Output the (x, y) coordinate of the center of the cell containing the given text.  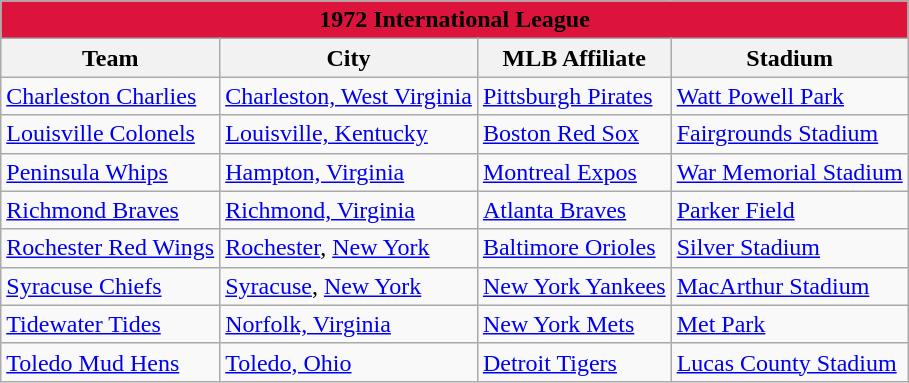
Tidewater Tides (110, 324)
City (349, 58)
Hampton, Virginia (349, 172)
Peninsula Whips (110, 172)
Richmond, Virginia (349, 210)
Toledo, Ohio (349, 362)
Montreal Expos (574, 172)
Toledo Mud Hens (110, 362)
Baltimore Orioles (574, 248)
MacArthur Stadium (790, 286)
Silver Stadium (790, 248)
Boston Red Sox (574, 134)
Rochester, New York (349, 248)
Norfolk, Virginia (349, 324)
Charleston, West Virginia (349, 96)
1972 International League (454, 20)
Louisville, Kentucky (349, 134)
Charleston Charlies (110, 96)
Syracuse Chiefs (110, 286)
Parker Field (790, 210)
Met Park (790, 324)
Atlanta Braves (574, 210)
New York Yankees (574, 286)
Syracuse, New York (349, 286)
Detroit Tigers (574, 362)
Richmond Braves (110, 210)
Fairgrounds Stadium (790, 134)
MLB Affiliate (574, 58)
Stadium (790, 58)
Lucas County Stadium (790, 362)
Pittsburgh Pirates (574, 96)
Rochester Red Wings (110, 248)
Louisville Colonels (110, 134)
War Memorial Stadium (790, 172)
Watt Powell Park (790, 96)
New York Mets (574, 324)
Team (110, 58)
